Find where the given text appears and provide that cell's center as [x, y] coordinate. 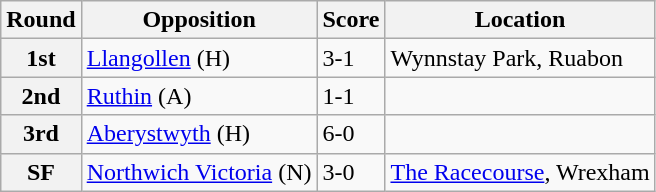
6-0 [351, 134]
Opposition [199, 20]
Aberystwyth (H) [199, 134]
2nd [41, 96]
3-0 [351, 172]
Score [351, 20]
Round [41, 20]
Llangollen (H) [199, 58]
Location [520, 20]
3-1 [351, 58]
Ruthin (A) [199, 96]
The Racecourse, Wrexham [520, 172]
Northwich Victoria (N) [199, 172]
Wynnstay Park, Ruabon [520, 58]
1st [41, 58]
SF [41, 172]
3rd [41, 134]
1-1 [351, 96]
